Provide the [X, Y] coordinate of the cell's center where the given text is located.  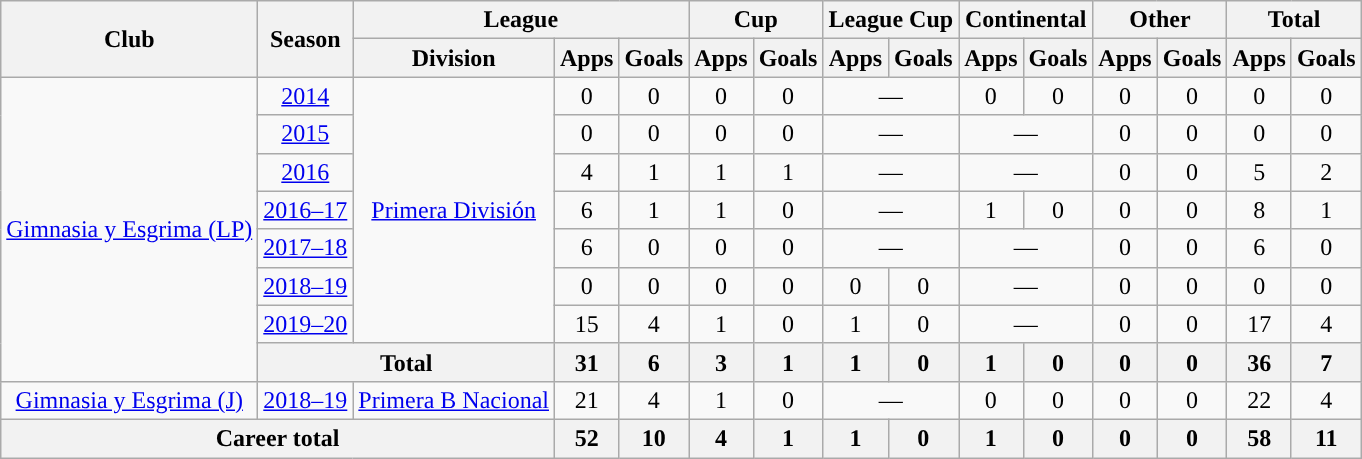
2016–17 [306, 210]
Gimnasia y Esgrima (LP) [130, 229]
10 [654, 438]
Gimnasia y Esgrima (J) [130, 400]
52 [587, 438]
7 [1326, 362]
36 [1259, 362]
2 [1326, 172]
22 [1259, 400]
58 [1259, 438]
Other [1160, 20]
Continental [1026, 20]
17 [1259, 324]
8 [1259, 210]
2015 [306, 134]
11 [1326, 438]
League Cup [891, 20]
Season [306, 39]
5 [1259, 172]
2014 [306, 96]
2017–18 [306, 248]
Division [454, 58]
Club [130, 39]
League [521, 20]
15 [587, 324]
Primera División [454, 210]
Cup [756, 20]
2016 [306, 172]
Career total [278, 438]
2019–20 [306, 324]
21 [587, 400]
31 [587, 362]
Primera B Nacional [454, 400]
3 [721, 362]
